Return the [x, y] coordinate for the center point of the cell that contains the specified text.  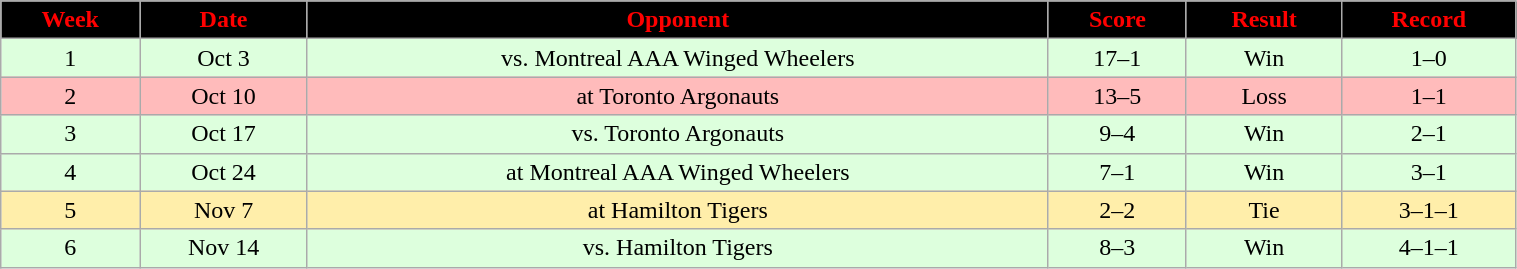
4 [70, 172]
vs. Montreal AAA Winged Wheelers [678, 58]
1 [70, 58]
Nov 14 [224, 248]
6 [70, 248]
Tie [1264, 210]
2–1 [1429, 134]
at Hamilton Tigers [678, 210]
3 [70, 134]
vs. Toronto Argonauts [678, 134]
Date [224, 20]
Oct 3 [224, 58]
Record [1429, 20]
Oct 17 [224, 134]
2–2 [1117, 210]
Loss [1264, 96]
17–1 [1117, 58]
Week [70, 20]
3–1–1 [1429, 210]
at Toronto Argonauts [678, 96]
1–1 [1429, 96]
9–4 [1117, 134]
Result [1264, 20]
8–3 [1117, 248]
Oct 24 [224, 172]
Nov 7 [224, 210]
at Montreal AAA Winged Wheelers [678, 172]
1–0 [1429, 58]
4–1–1 [1429, 248]
Oct 10 [224, 96]
Opponent [678, 20]
5 [70, 210]
2 [70, 96]
vs. Hamilton Tigers [678, 248]
7–1 [1117, 172]
13–5 [1117, 96]
3–1 [1429, 172]
Score [1117, 20]
